Capture the cell that displays the provided text and extract its (x, y) central coordinate. 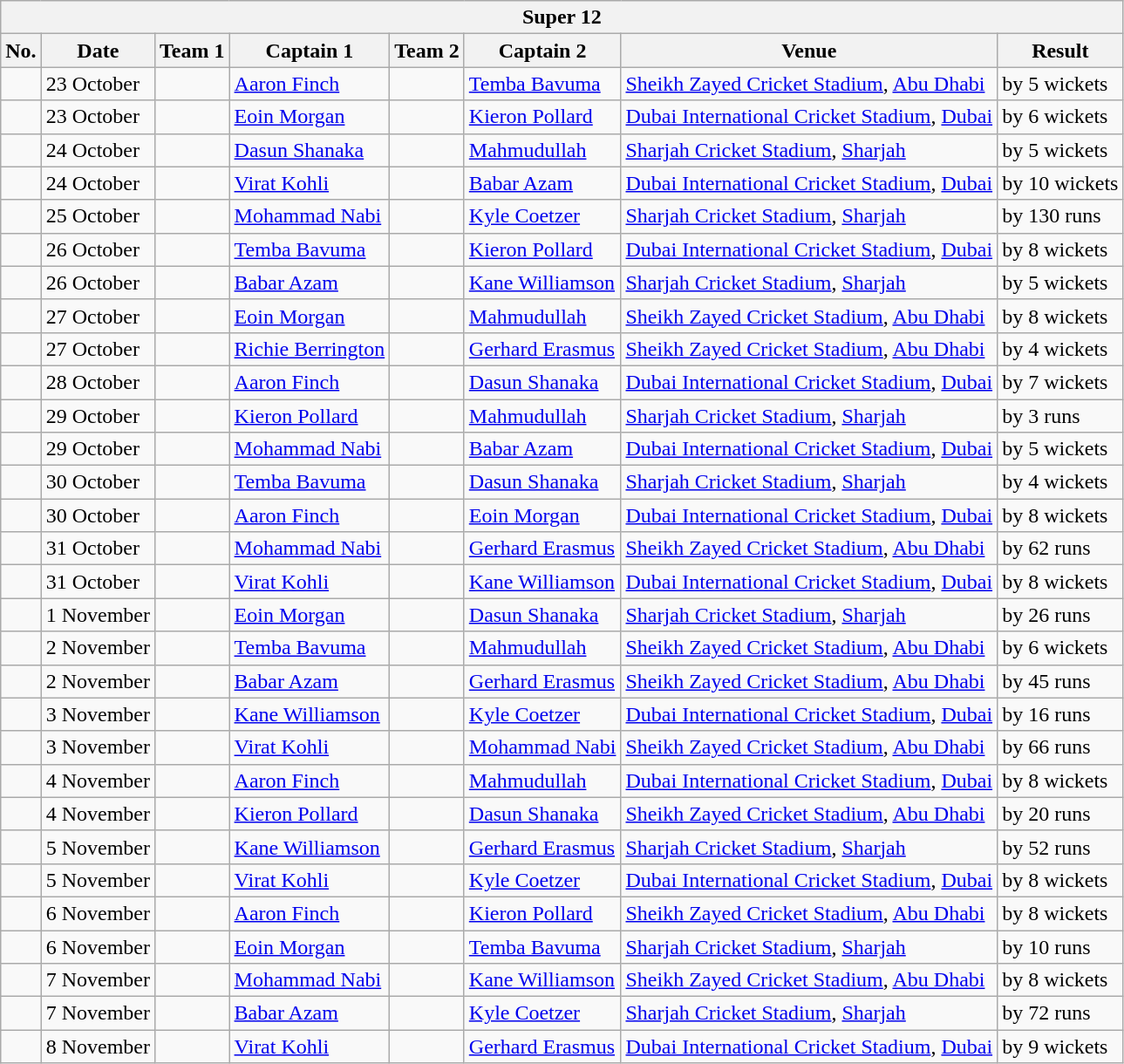
Team 2 (427, 51)
by 66 runs (1060, 747)
No. (21, 51)
Captain 1 (310, 51)
Super 12 (562, 17)
Venue (809, 51)
28 October (98, 382)
8 November (98, 1047)
Team 1 (193, 51)
Date (98, 51)
by 3 runs (1060, 416)
by 16 runs (1060, 714)
by 62 runs (1060, 549)
by 52 runs (1060, 847)
by 45 runs (1060, 681)
Richie Berrington (310, 349)
by 130 runs (1060, 216)
by 72 runs (1060, 1013)
by 10 runs (1060, 946)
by 26 runs (1060, 615)
by 20 runs (1060, 814)
by 10 wickets (1060, 183)
by 9 wickets (1060, 1047)
Captain 2 (542, 51)
1 November (98, 615)
by 7 wickets (1060, 382)
25 October (98, 216)
Result (1060, 51)
